Return [X, Y] of the center of cell containing provided text 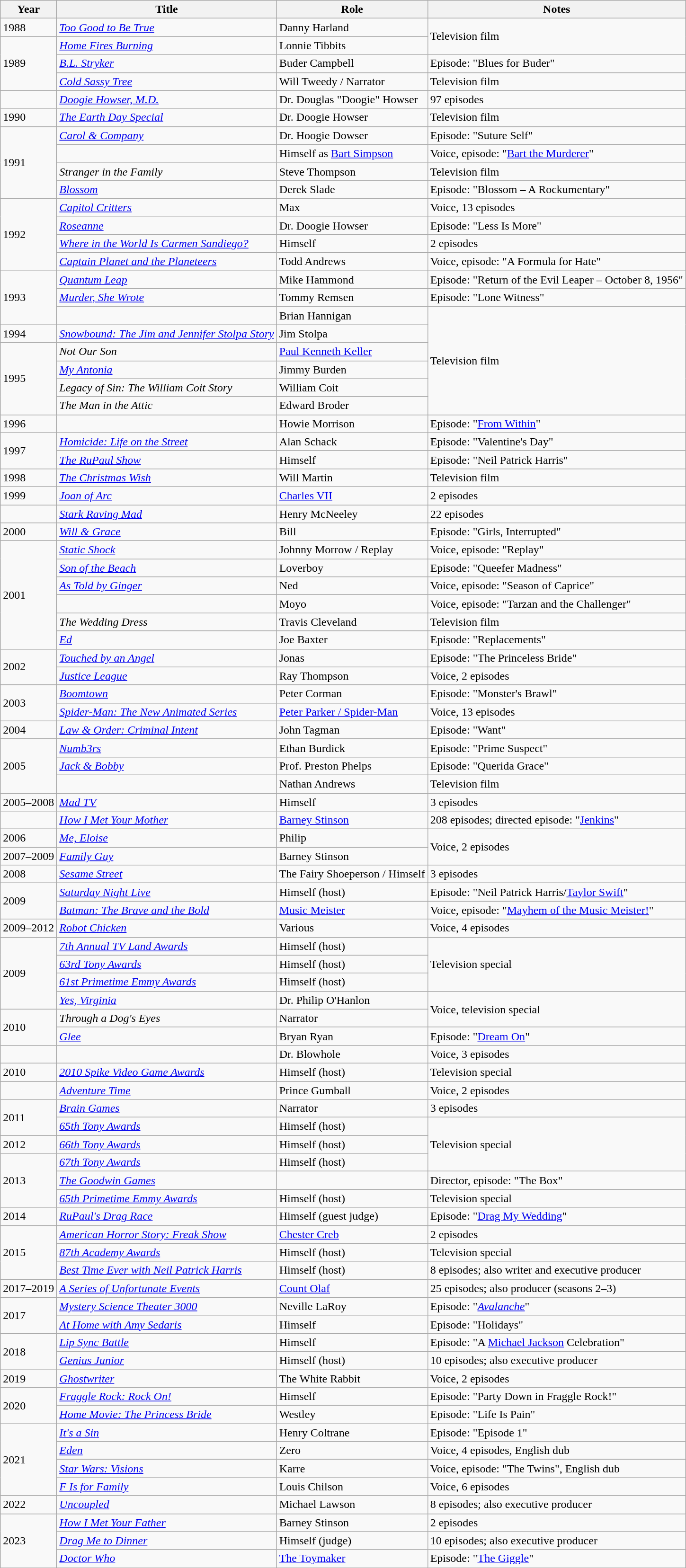
2006 [28, 838]
F Is for Family [167, 1487]
Murder, She Wrote [167, 298]
Family Guy [167, 856]
The Christmas Wish [167, 478]
Episode: "Neil Patrick Harris" [557, 460]
Voice, episode: "Replay" [557, 550]
Dr. Philip O'Hanlon [352, 1000]
Glee [167, 1036]
Voice, 4 episodes, English dub [557, 1451]
1997 [28, 451]
Boomtown [167, 694]
Loverboy [352, 568]
How I Met Your Mother [167, 820]
Jim Stolpa [352, 334]
As Told by Ginger [167, 586]
The Goodwin Games [167, 1180]
1991 [28, 162]
Episode: "Queefer Madness" [557, 568]
2004 [28, 730]
Snowbound: The Jim and Jennifer Stolpa Story [167, 334]
Spider-Man: The New Animated Series [167, 712]
Carol & Company [167, 135]
Law & Order: Criminal Intent [167, 730]
Will & Grace [167, 532]
Through a Dog's Eyes [167, 1018]
2019 [28, 1379]
The Fairy Shoeperson / Himself [352, 874]
Voice, episode: "Bart the Murderer" [557, 153]
Touched by an Angel [167, 658]
2022 [28, 1505]
Homicide: Life on the Street [167, 442]
Genius Junior [167, 1360]
1994 [28, 334]
1998 [28, 478]
Voice, television special [557, 1009]
Best Time Ever with Neil Patrick Harris [167, 1270]
Mystery Science Theater 3000 [167, 1306]
Jack & Bobby [167, 766]
Uncoupled [167, 1505]
It's a Sin [167, 1433]
2002 [28, 667]
25 episodes; also producer (seasons 2–3) [557, 1288]
Various [352, 928]
American Horror Story: Freak Show [167, 1234]
John Tagman [352, 730]
Yes, Virginia [167, 1000]
Lip Sync Battle [167, 1342]
Ghostwriter [167, 1379]
Static Shock [167, 550]
Neville LaRoy [352, 1306]
1999 [28, 496]
Music Meister [352, 910]
Son of the Beach [167, 568]
Dr. Blowhole [352, 1054]
Episode: "The Princeless Bride" [557, 658]
Voice, episode: "Tarzan and the Challenger" [557, 604]
2017–2019 [28, 1288]
Episode: "Prime Suspect" [557, 748]
Brian Hannigan [352, 316]
Episode: "From Within" [557, 424]
Quantum Leap [167, 280]
A Series of Unfortunate Events [167, 1288]
Voice, episode: "The Twins", English dub [557, 1469]
22 episodes [557, 514]
Episode: "Avalanche" [557, 1306]
Karre [352, 1469]
65th Primetime Emmy Awards [167, 1198]
Himself (judge) [352, 1541]
Justice League [167, 676]
Joe Baxter [352, 640]
Batman: The Brave and the Bold [167, 910]
Legacy of Sin: The William Coit Story [167, 388]
97 episodes [557, 99]
2000 [28, 532]
Tommy Remsen [352, 298]
Episode: "Blues for Buder" [557, 63]
The Wedding Dress [167, 622]
Bill [352, 532]
Count Olaf [352, 1288]
Drag Me to Dinner [167, 1541]
87th Academy Awards [167, 1252]
1989 [28, 63]
Dr. Douglas "Doogie" Howser [352, 99]
Director, episode: "The Box" [557, 1180]
Numb3rs [167, 748]
Ed [167, 640]
2005 [28, 766]
William Coit [352, 388]
Voice, 6 episodes [557, 1487]
Episode: "Dream On" [557, 1036]
1993 [28, 298]
2015 [28, 1252]
How I Met Your Father [167, 1523]
Ethan Burdick [352, 748]
Role [352, 9]
2005–2008 [28, 802]
Bryan Ryan [352, 1036]
Episode: "Girls, Interrupted" [557, 532]
Episode: "Valentine's Day" [557, 442]
Where in the World Is Carmen Sandiego? [167, 244]
Himself as Bart Simpson [352, 153]
1992 [28, 234]
Episode: "Suture Self" [557, 135]
Michael Lawson [352, 1505]
Voice, episode: "Season of Caprice" [557, 586]
65th Tony Awards [167, 1126]
Ray Thompson [352, 676]
Doctor Who [167, 1559]
Zero [352, 1451]
Stark Raving Mad [167, 514]
Louis Chilson [352, 1487]
Robot Chicken [167, 928]
Dr. Hoogie Dowser [352, 135]
2007–2009 [28, 856]
My Antonia [167, 370]
Will Martin [352, 478]
66th Tony Awards [167, 1144]
Danny Harland [352, 27]
The Earth Day Special [167, 117]
Jonas [352, 658]
Episode: "Querida Grace" [557, 766]
Mike Hammond [352, 280]
2003 [28, 703]
Westley [352, 1415]
Joan of Arc [167, 496]
Episode: "Lone Witness" [557, 298]
2009–2012 [28, 928]
2018 [28, 1351]
Nathan Andrews [352, 784]
Cold Sassy Tree [167, 81]
7th Annual TV Land Awards [167, 946]
Max [352, 207]
Johnny Morrow / Replay [352, 550]
Charles VII [352, 496]
Adventure Time [167, 1090]
Prince Gumball [352, 1090]
1995 [28, 379]
Year [28, 9]
Blossom [167, 189]
2013 [28, 1180]
Too Good to Be True [167, 27]
63rd Tony Awards [167, 964]
2014 [28, 1216]
Steve Thompson [352, 171]
Captain Planet and the Planeteers [167, 262]
Prof. Preston Phelps [352, 766]
Voice, episode: "A Formula for Hate" [557, 262]
Home Fires Burning [167, 45]
B.L. Stryker [167, 63]
Stranger in the Family [167, 171]
Episode: "Episode 1" [557, 1433]
Paul Kenneth Keller [352, 352]
Voice, episode: "Mayhem of the Music Meister!" [557, 910]
Travis Cleveland [352, 622]
Voice, 4 episodes [557, 928]
Ned [352, 586]
Moyo [352, 604]
Doogie Howser, M.D. [167, 99]
Saturday Night Live [167, 892]
Episode: "Want" [557, 730]
Derek Slade [352, 189]
Notes [557, 9]
Episode: "Holidays" [557, 1324]
2023 [28, 1541]
Episode: "Drag My Wedding" [557, 1216]
Fraggle Rock: Rock On! [167, 1397]
Will Tweedy / Narrator [352, 81]
2017 [28, 1315]
2010 Spike Video Game Awards [167, 1072]
Peter Corman [352, 694]
Episode: "Replacements" [557, 640]
Star Wars: Visions [167, 1469]
1988 [28, 27]
67th Tony Awards [167, 1162]
Roseanne [167, 226]
Chester Creb [352, 1234]
Eden [167, 1451]
61st Primetime Emmy Awards [167, 982]
Mad TV [167, 802]
Home Movie: The Princess Bride [167, 1415]
2011 [28, 1117]
Title [167, 9]
8 episodes; also executive producer [557, 1505]
Peter Parker / Spider-Man [352, 712]
The Toymaker [352, 1559]
Howie Morrison [352, 424]
Henry McNeeley [352, 514]
Lonnie Tibbits [352, 45]
2021 [28, 1460]
The White Rabbit [352, 1379]
2012 [28, 1144]
Episode: "Less Is More" [557, 226]
Episode: "Neil Patrick Harris/Taylor Swift" [557, 892]
2020 [28, 1406]
Todd Andrews [352, 262]
RuPaul's Drag Race [167, 1216]
Episode: "Life Is Pain" [557, 1415]
Not Our Son [167, 352]
Episode: "The Giggle" [557, 1559]
Henry Coltrane [352, 1433]
Edward Broder [352, 406]
Episode: "A Michael Jackson Celebration" [557, 1342]
Brain Games [167, 1108]
Capitol Critters [167, 207]
Episode: "Party Down in Fraggle Rock!" [557, 1397]
1990 [28, 117]
Buder Campbell [352, 63]
2008 [28, 874]
Alan Schack [352, 442]
Sesame Street [167, 874]
Philip [352, 838]
Episode: "Blossom – A Rockumentary" [557, 189]
Episode: "Monster's Brawl" [557, 694]
2001 [28, 595]
Voice, 3 episodes [557, 1054]
Jimmy Burden [352, 370]
1996 [28, 424]
208 episodes; directed episode: "Jenkins" [557, 820]
8 episodes; also writer and executive producer [557, 1270]
Me, Eloise [167, 838]
The RuPaul Show [167, 460]
Episode: "Return of the Evil Leaper – October 8, 1956" [557, 280]
The Man in the Attic [167, 406]
At Home with Amy Sedaris [167, 1324]
Himself (guest judge) [352, 1216]
